Pinpoint the cell where the given text exists, returning its (x, y) midpoint coordinate. 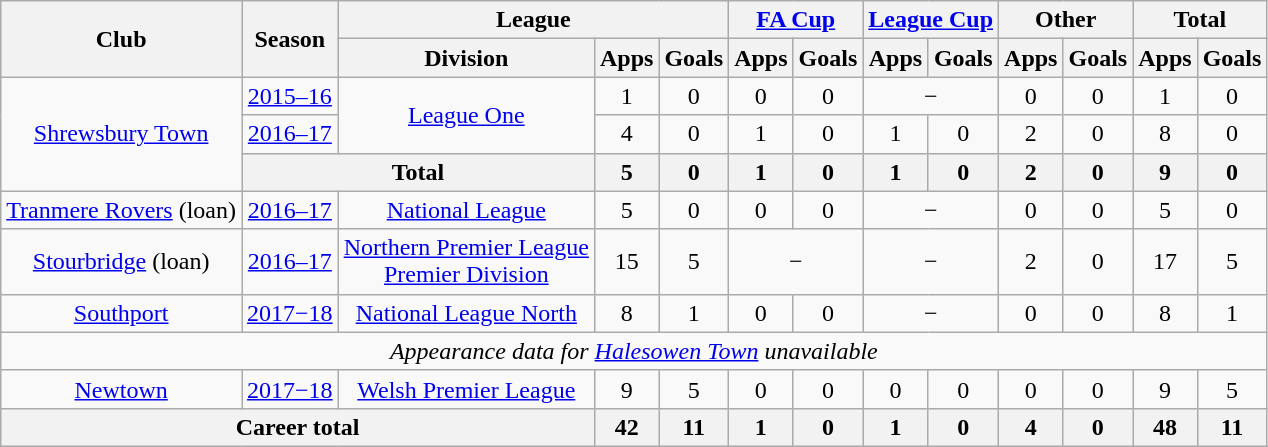
Career total (298, 427)
2015–16 (290, 96)
Division (466, 58)
Welsh Premier League (466, 389)
Northern Premier LeaguePremier Division (466, 262)
Other (1066, 20)
42 (626, 427)
Shrewsbury Town (122, 134)
Southport (122, 313)
League One (466, 115)
Appearance data for Halesowen Town unavailable (634, 351)
Stourbridge (loan) (122, 262)
League (533, 20)
17 (1165, 262)
National League (466, 210)
Tranmere Rovers (loan) (122, 210)
Newtown (122, 389)
FA Cup (796, 20)
National League North (466, 313)
Club (122, 39)
15 (626, 262)
League Cup (931, 20)
48 (1165, 427)
Season (290, 39)
